For the text-containing cell, return its midpoint in (x, y) coordinate format. 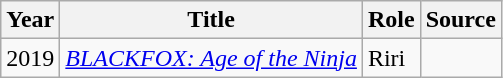
BLACKFOX: Age of the Ninja (212, 58)
Year (30, 20)
Source (460, 20)
2019 (30, 58)
Title (212, 20)
Role (391, 20)
Riri (391, 58)
